Determine the [X, Y] coordinate at the center of the cell enclosing the given text.  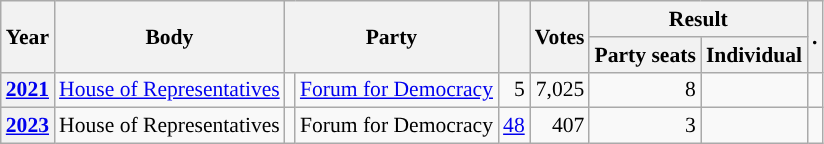
Votes [560, 36]
Result [698, 19]
Party [392, 36]
Party seats [644, 55]
2021 [28, 90]
Body [170, 36]
5 [514, 90]
8 [644, 90]
48 [514, 126]
7,025 [560, 90]
3 [644, 126]
Individual [754, 55]
2023 [28, 126]
. [815, 36]
407 [560, 126]
Year [28, 36]
